Return the [x, y] coordinate for the center point of the cell that contains the specified text.  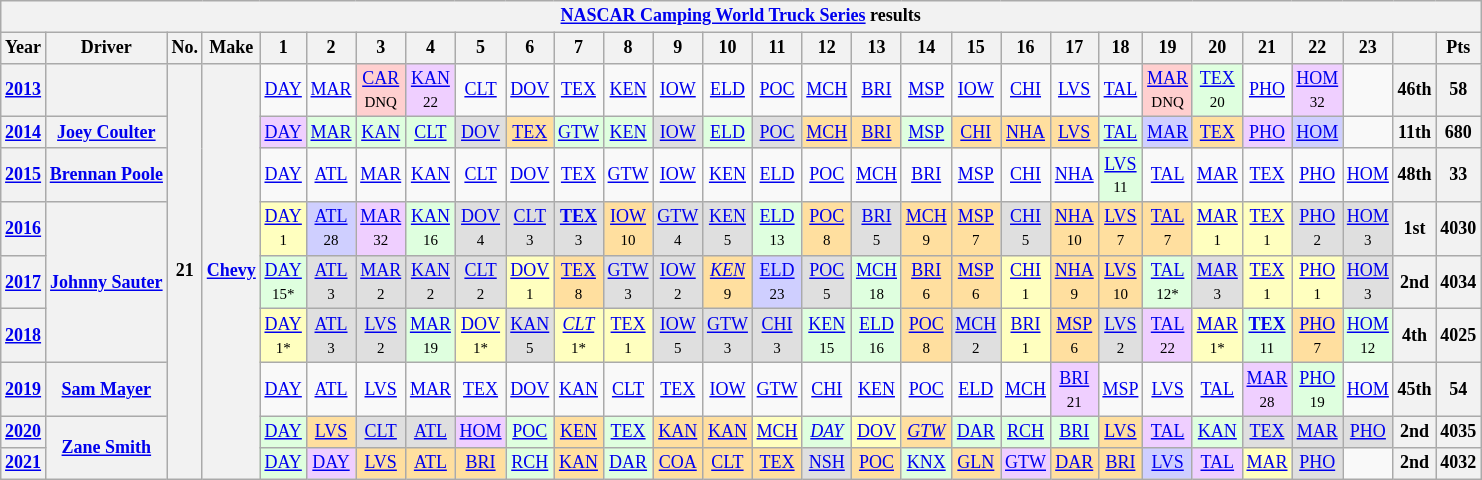
4032 [1458, 462]
MAR19 [431, 336]
4034 [1458, 282]
NHA10 [1074, 229]
MCH18 [877, 282]
Brennan Poole [106, 175]
LVS10 [1120, 282]
TAL22 [1168, 336]
HOM12 [1368, 336]
19 [1168, 48]
DAY1* [283, 336]
MAR32 [381, 229]
LVS7 [1120, 229]
CHI3 [777, 336]
Chevy [231, 271]
8 [628, 48]
BRI1 [1026, 336]
TEX11 [1267, 336]
Pts [1458, 48]
Driver [106, 48]
Sam Mayer [106, 390]
NASCAR Camping World Truck Series results [741, 16]
MAR1 [1217, 229]
2019 [24, 390]
PHO2 [1318, 229]
CARDNQ [381, 90]
14 [926, 48]
KEN5 [728, 229]
GLN [976, 462]
GTW4 [678, 229]
20 [1217, 48]
10 [728, 48]
Year [24, 48]
IOW2 [678, 282]
9 [678, 48]
22 [1318, 48]
3 [381, 48]
KNX [926, 462]
DOV1* [480, 336]
CHI5 [1026, 229]
54 [1458, 390]
KAN16 [431, 229]
PHO1 [1318, 282]
TEX20 [1217, 90]
6 [530, 48]
CHI1 [1026, 282]
46th [1414, 90]
NSH [827, 462]
TAL7 [1168, 229]
TAL12* [1168, 282]
Joey Coulter [106, 132]
DOV4 [480, 229]
48th [1414, 175]
CLT2 [480, 282]
45th [1414, 390]
LVS11 [1120, 175]
PHO7 [1318, 336]
CLT1* [579, 336]
DAY1 [283, 229]
BRI21 [1074, 390]
4th [1414, 336]
HOM32 [1318, 90]
11 [777, 48]
DAY15* [283, 282]
TEX3 [579, 229]
16 [1026, 48]
DOV1 [530, 282]
23 [1368, 48]
58 [1458, 90]
13 [877, 48]
NHA9 [1074, 282]
ELD23 [777, 282]
11th [1414, 132]
TEX8 [579, 282]
2017 [24, 282]
Make [231, 48]
MAR1* [1217, 336]
Johnny Sauter [106, 282]
15 [976, 48]
2021 [24, 462]
KAN22 [431, 90]
4035 [1458, 432]
1 [283, 48]
IOW10 [628, 229]
KAN5 [530, 336]
4030 [1458, 229]
ELD13 [777, 229]
MCH9 [926, 229]
4 [431, 48]
4025 [1458, 336]
2018 [24, 336]
Zane Smith [106, 447]
MAR3 [1217, 282]
PHO19 [1318, 390]
12 [827, 48]
2020 [24, 432]
680 [1458, 132]
5 [480, 48]
17 [1074, 48]
POC5 [827, 282]
18 [1120, 48]
KEN9 [728, 282]
7 [579, 48]
MARDNQ [1168, 90]
ATL28 [331, 229]
COA [678, 462]
1st [1414, 229]
BRI5 [877, 229]
KAN2 [431, 282]
No. [184, 48]
2 [331, 48]
BRI6 [926, 282]
2016 [24, 229]
2014 [24, 132]
MSP7 [976, 229]
33 [1458, 175]
2013 [24, 90]
MAR28 [1267, 390]
CLT3 [530, 229]
KEN15 [827, 336]
2015 [24, 175]
MCH2 [976, 336]
ELD16 [877, 336]
MAR2 [381, 282]
IOW5 [678, 336]
